For the text-containing cell, return its midpoint in [X, Y] coordinate format. 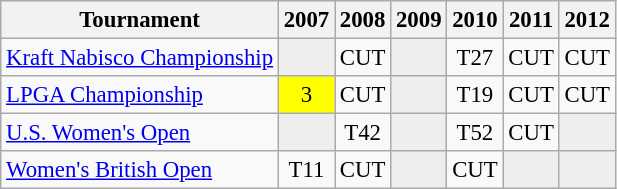
2008 [363, 20]
Women's British Open [140, 170]
Kraft Nabisco Championship [140, 58]
Tournament [140, 20]
U.S. Women's Open [140, 133]
2010 [475, 20]
T52 [475, 133]
2007 [306, 20]
2012 [587, 20]
2011 [531, 20]
T42 [363, 133]
T11 [306, 170]
T27 [475, 58]
3 [306, 95]
LPGA Championship [140, 95]
2009 [419, 20]
T19 [475, 95]
